Search for the cell housing the specified text and yield its [X, Y] center coordinate. 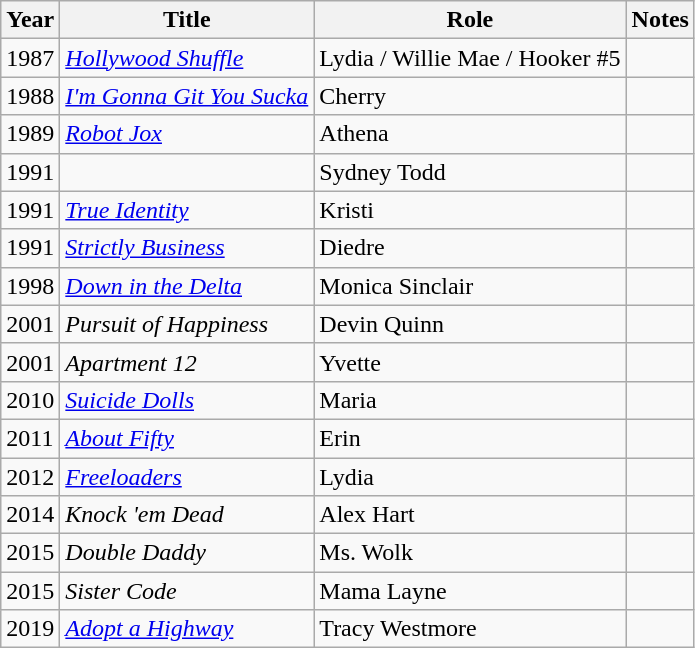
Robot Jox [187, 134]
1988 [30, 96]
True Identity [187, 210]
Maria [470, 400]
Alex Hart [470, 515]
Sister Code [187, 591]
2012 [30, 477]
Tracy Westmore [470, 629]
2014 [30, 515]
Diedre [470, 248]
Lydia / Willie Mae / Hooker #5 [470, 58]
2011 [30, 438]
1987 [30, 58]
Devin Quinn [470, 324]
I'm Gonna Git You Sucka [187, 96]
Pursuit of Happiness [187, 324]
Yvette [470, 362]
Lydia [470, 477]
Erin [470, 438]
Knock 'em Dead [187, 515]
Monica Sinclair [470, 286]
Freeloaders [187, 477]
About Fifty [187, 438]
Title [187, 20]
Cherry [470, 96]
Adopt a Highway [187, 629]
Double Daddy [187, 553]
Suicide Dolls [187, 400]
Down in the Delta [187, 286]
Sydney Todd [470, 172]
1998 [30, 286]
Notes [660, 20]
Strictly Business [187, 248]
Ms. Wolk [470, 553]
Role [470, 20]
Apartment 12 [187, 362]
Mama Layne [470, 591]
2019 [30, 629]
Athena [470, 134]
2010 [30, 400]
Kristi [470, 210]
Year [30, 20]
Hollywood Shuffle [187, 58]
1989 [30, 134]
